Scan for the cell matching the given text and deliver its (x, y) coordinate at center. 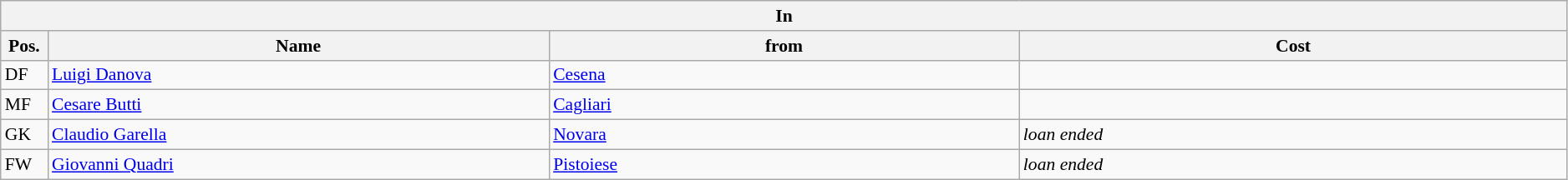
In (784, 16)
Cagliari (784, 105)
FW (24, 164)
Cost (1293, 46)
Luigi Danova (298, 75)
Giovanni Quadri (298, 164)
GK (24, 135)
Pos. (24, 46)
from (784, 46)
Cesena (784, 75)
Pistoiese (784, 164)
Cesare Butti (298, 105)
Name (298, 46)
DF (24, 75)
Claudio Garella (298, 135)
MF (24, 105)
Novara (784, 135)
